For the text-containing cell, return its midpoint in [x, y] coordinate format. 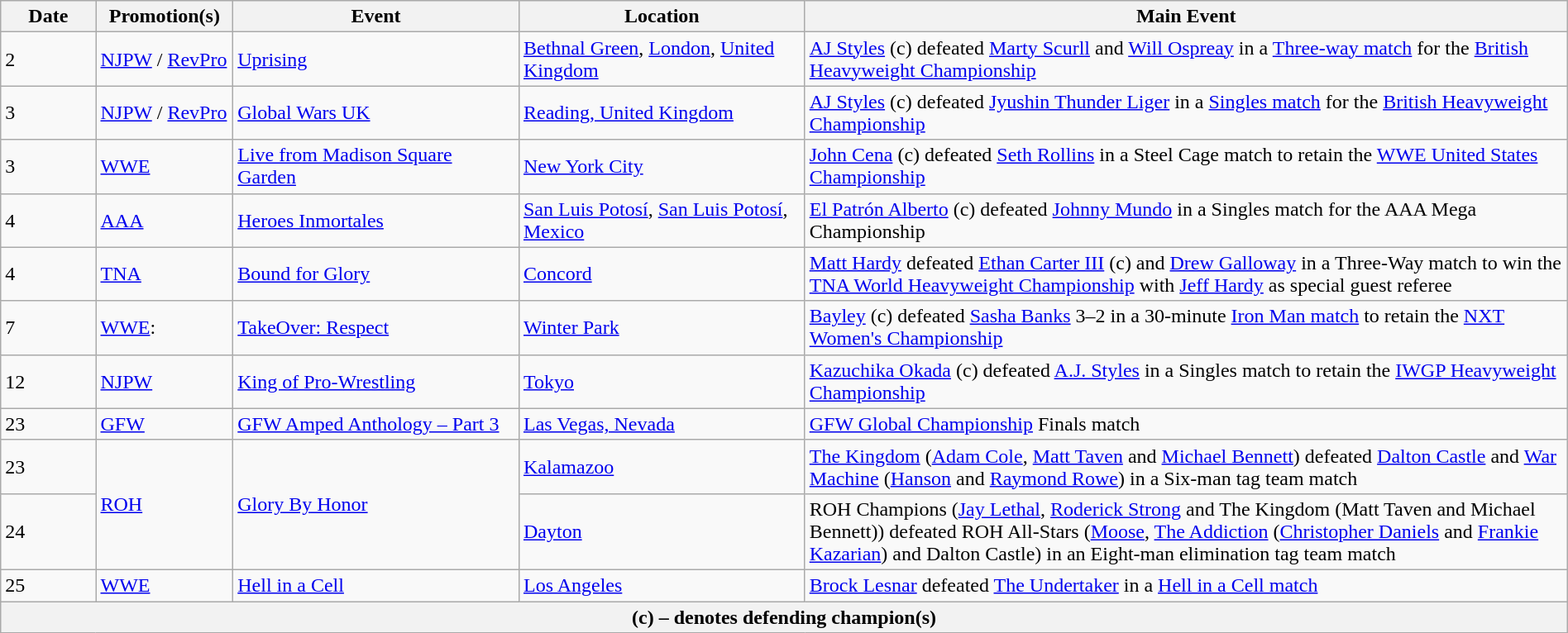
Bound for Glory [376, 274]
GFW Amped Anthology – Part 3 [376, 424]
Date [48, 17]
2 [48, 59]
TNA [165, 274]
AAA [165, 220]
25 [48, 585]
ROH [165, 504]
Brock Lesnar defeated The Undertaker in a Hell in a Cell match [1186, 585]
7 [48, 327]
(c) – denotes defending champion(s) [784, 617]
WWE: [165, 327]
Uprising [376, 59]
Winter Park [662, 327]
Heroes Inmortales [376, 220]
King of Pro-Wrestling [376, 382]
24 [48, 531]
Dayton [662, 531]
The Kingdom (Adam Cole, Matt Taven and Michael Bennett) defeated Dalton Castle and War Machine (Hanson and Raymond Rowe) in a Six-man tag team match [1186, 466]
AJ Styles (c) defeated Jyushin Thunder Liger in a Singles match for the British Heavyweight Championship [1186, 112]
TakeOver: Respect [376, 327]
AJ Styles (c) defeated Marty Scurll and Will Ospreay in a Three-way match for the British Heavyweight Championship [1186, 59]
Kazuchika Okada (c) defeated A.J. Styles in a Singles match to retain the IWGP Heavyweight Championship [1186, 382]
GFW [165, 424]
Live from Madison Square Garden [376, 167]
Las Vegas, Nevada [662, 424]
San Luis Potosí, San Luis Potosí, Mexico [662, 220]
Glory By Honor [376, 504]
John Cena (c) defeated Seth Rollins in a Steel Cage match to retain the WWE United States Championship [1186, 167]
Tokyo [662, 382]
Concord [662, 274]
Bayley (c) defeated Sasha Banks 3–2 in a 30-minute Iron Man match to retain the NXT Women's Championship [1186, 327]
Kalamazoo [662, 466]
Global Wars UK [376, 112]
Main Event [1186, 17]
Bethnal Green, London, United Kingdom [662, 59]
Reading, United Kingdom [662, 112]
Promotion(s) [165, 17]
Los Angeles [662, 585]
NJPW [165, 382]
Event [376, 17]
New York City [662, 167]
Location [662, 17]
Hell in a Cell [376, 585]
GFW Global Championship Finals match [1186, 424]
12 [48, 382]
El Patrón Alberto (c) defeated Johnny Mundo in a Singles match for the AAA Mega Championship [1186, 220]
